Provide the (x, y) coordinate of the cell's center where the given text is located.  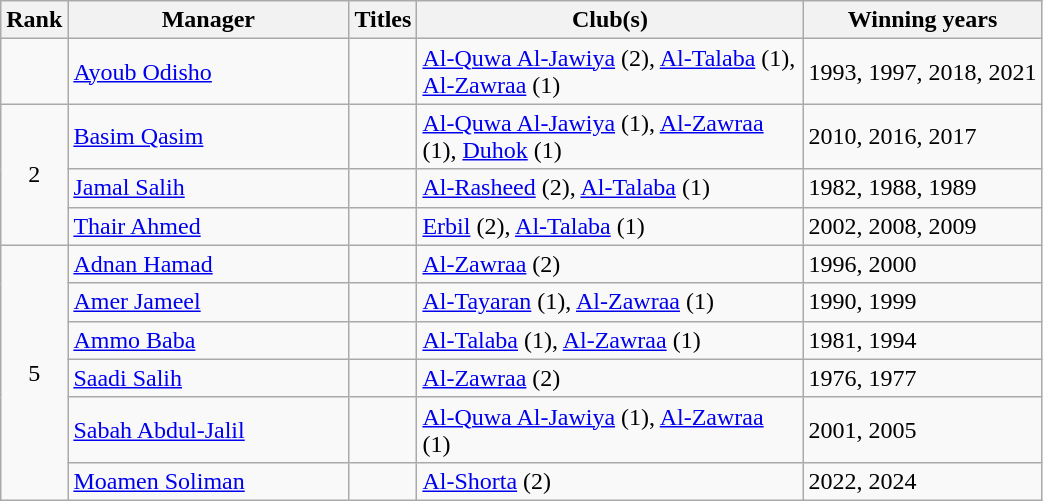
1993, 1997, 2018, 2021 (922, 72)
Jamal Salih (208, 188)
Al-Tayaran (1), Al-Zawraa (1) (610, 302)
Erbil (2), Al-Talaba (1) (610, 226)
2010, 2016, 2017 (922, 136)
2022, 2024 (922, 481)
Club(s) (610, 20)
Ammo Baba (208, 340)
Manager (208, 20)
2002, 2008, 2009 (922, 226)
Winning years (922, 20)
Thair Ahmed (208, 226)
Moamen Soliman (208, 481)
1976, 1977 (922, 378)
Al-Rasheed (2), Al-Talaba (1) (610, 188)
Basim Qasim (208, 136)
Al-Quwa Al-Jawiya (2), Al-Talaba (1), Al-Zawraa (1) (610, 72)
Sabah Abdul-Jalil (208, 430)
1981, 1994 (922, 340)
Al-Shorta (2) (610, 481)
1990, 1999 (922, 302)
Al-Talaba (1), Al-Zawraa (1) (610, 340)
Saadi Salih (208, 378)
Ayoub Odisho (208, 72)
5 (34, 372)
Rank (34, 20)
1982, 1988, 1989 (922, 188)
Al-Quwa Al-Jawiya (1), Al-Zawraa (1) (610, 430)
2 (34, 174)
Al-Quwa Al-Jawiya (1), Al-Zawraa (1), Duhok (1) (610, 136)
Titles (383, 20)
1996, 2000 (922, 264)
Adnan Hamad (208, 264)
Amer Jameel (208, 302)
2001, 2005 (922, 430)
